Provide the (X, Y) coordinate of the cell's center where the given text is located.  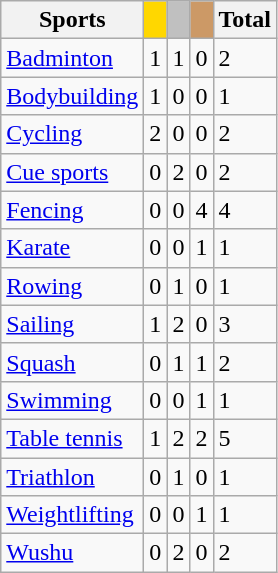
Weightlifting (72, 515)
Rowing (72, 286)
Cycling (72, 134)
5 (245, 438)
Fencing (72, 210)
Wushu (72, 553)
Swimming (72, 400)
Table tennis (72, 438)
Sports (72, 20)
Triathlon (72, 477)
Total (245, 20)
Badminton (72, 58)
Cue sports (72, 172)
3 (245, 324)
Karate (72, 248)
Bodybuilding (72, 96)
Squash (72, 362)
Sailing (72, 324)
